Pinpoint the cell where the given text exists, returning its [X, Y] midpoint coordinate. 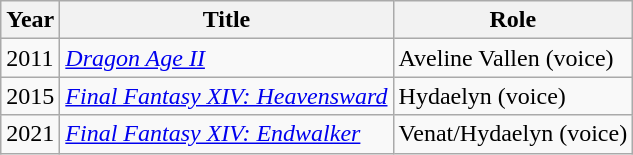
Title [226, 20]
Aveline Vallen (voice) [513, 58]
Final Fantasy XIV: Endwalker [226, 134]
2021 [30, 134]
2015 [30, 96]
Venat/Hydaelyn (voice) [513, 134]
2011 [30, 58]
Dragon Age II [226, 58]
Year [30, 20]
Final Fantasy XIV: Heavensward [226, 96]
Role [513, 20]
Hydaelyn (voice) [513, 96]
